Find where the given text appears and provide that cell's center as [x, y] coordinate. 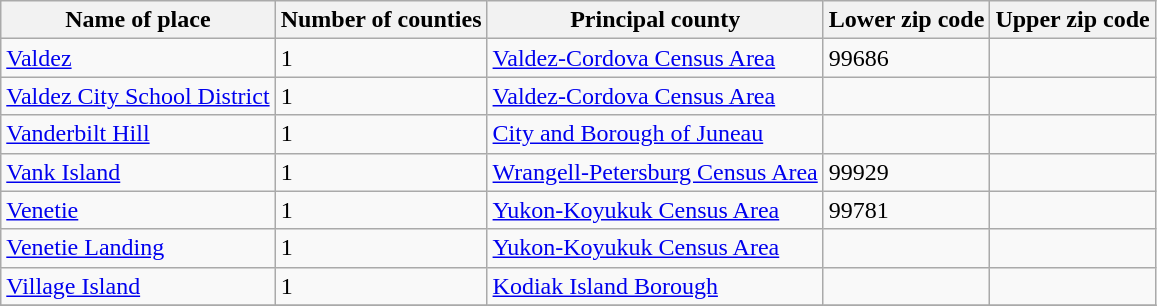
Vanderbilt Hill [138, 134]
Venetie Landing [138, 248]
Village Island [138, 286]
Venetie [138, 210]
City and Borough of Juneau [655, 134]
Principal county [655, 20]
Wrangell-Petersburg Census Area [655, 172]
99781 [906, 210]
Name of place [138, 20]
Lower zip code [906, 20]
Valdez [138, 58]
Valdez City School District [138, 96]
Kodiak Island Borough [655, 286]
Number of counties [381, 20]
Vank Island [138, 172]
99929 [906, 172]
Upper zip code [1072, 20]
99686 [906, 58]
